Return (X, Y) of the center of cell containing provided text 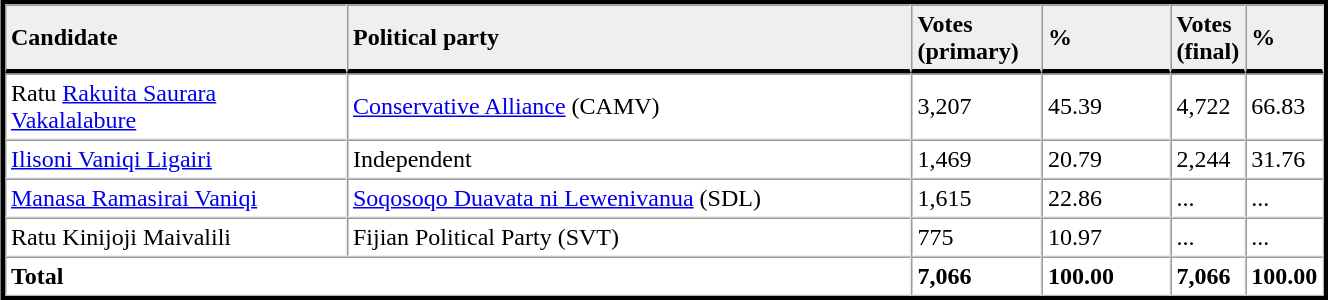
Total (458, 276)
Ratu Kinijoji Maivalili (176, 238)
Conservative Alliance (CAMV) (629, 107)
4,722 (1208, 107)
Independent (629, 160)
Fijian Political Party (SVT) (629, 238)
Candidate (176, 38)
1,469 (976, 160)
Votes(primary) (976, 38)
Manasa Ramasirai Vaniqi (176, 198)
20.79 (1106, 160)
22.86 (1106, 198)
775 (976, 238)
Soqosoqo Duavata ni Lewenivanua (SDL) (629, 198)
1,615 (976, 198)
Ilisoni Vaniqi Ligairi (176, 160)
Votes(final) (1208, 38)
10.97 (1106, 238)
3,207 (976, 107)
Ratu Rakuita Saurara Vakalalabure (176, 107)
45.39 (1106, 107)
2,244 (1208, 160)
31.76 (1284, 160)
66.83 (1284, 107)
Political party (629, 38)
